Output the [X, Y] coordinate of the center of the cell containing the given text.  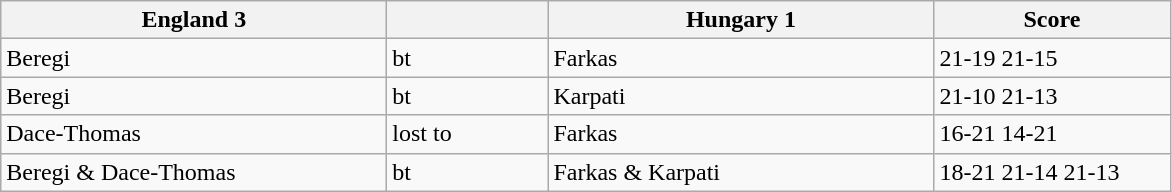
Hungary 1 [741, 20]
Score [1052, 20]
21-19 21-15 [1052, 58]
Farkas & Karpati [741, 172]
21-10 21-13 [1052, 96]
lost to [468, 134]
Beregi & Dace-Thomas [194, 172]
18-21 21-14 21-13 [1052, 172]
England 3 [194, 20]
Dace-Thomas [194, 134]
Karpati [741, 96]
16-21 14-21 [1052, 134]
